Return the [X, Y] coordinate for the center point of the cell that contains the specified text.  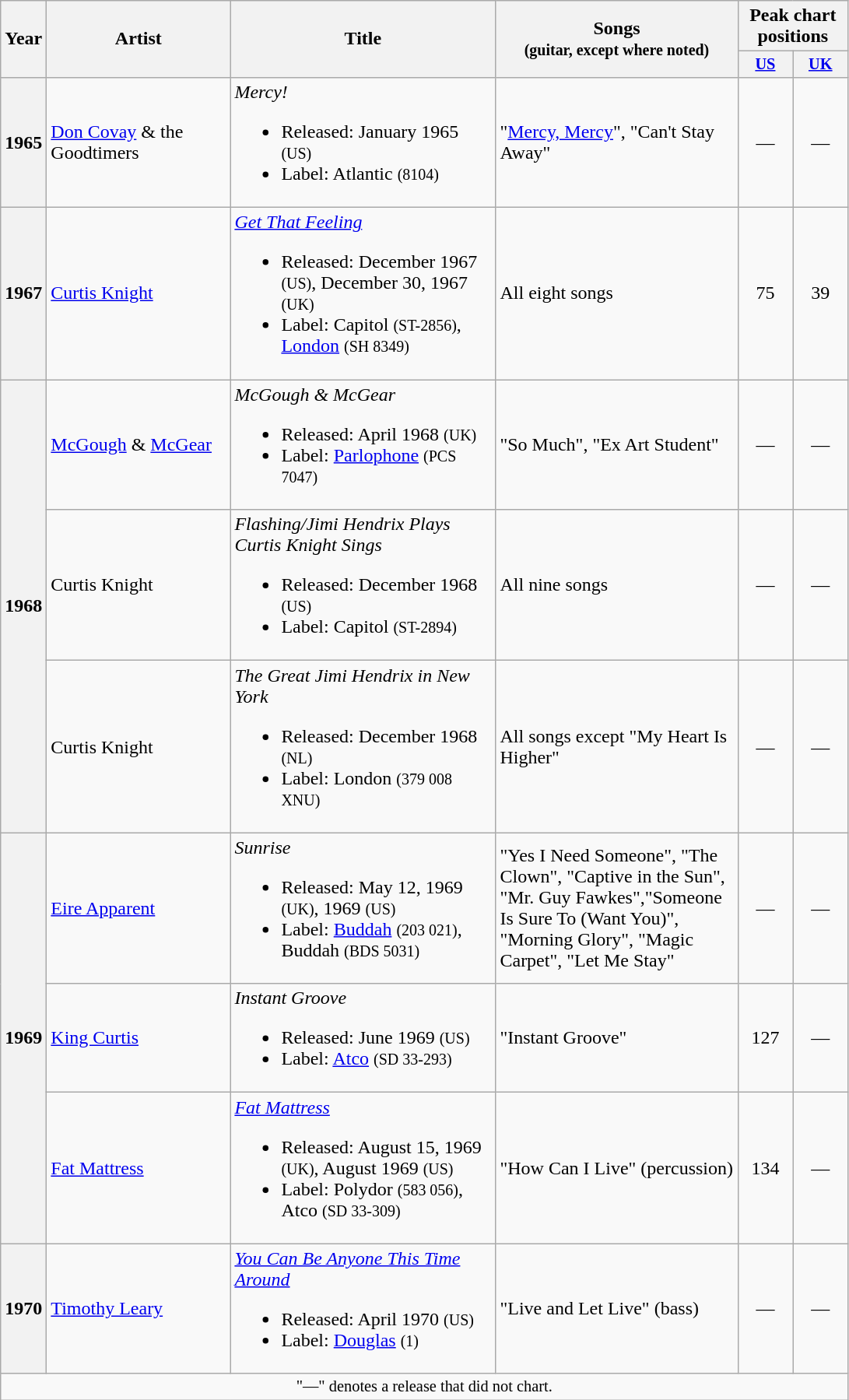
Mercy!Released: January 1965 (US)Label: Atlantic (8104) [363, 142]
Flashing/Jimi Hendrix Plays Curtis Knight SingsReleased: December 1968 (US)Label: Capitol (ST-2894) [363, 585]
39 [820, 294]
McGough & McGearReleased: April 1968 (UK)Label: Parlophone (PCS 7047) [363, 445]
Eire Apparent [139, 908]
Artist [139, 39]
The Great Jimi Hendrix in New YorkReleased: December 1968 (NL)Label: London (379 008 XNU) [363, 747]
1968 [23, 606]
"Instant Groove" [616, 1038]
US [766, 65]
Peak chart positions [793, 26]
"Mercy, Mercy", "Can't Stay Away" [616, 142]
"—" denotes a release that did not chart. [425, 1387]
Don Covay & the Goodtimers [139, 142]
134 [766, 1168]
All nine songs [616, 585]
1970 [23, 1309]
1965 [23, 142]
McGough & McGear [139, 445]
"How Can I Live" (percussion) [616, 1168]
All eight songs [616, 294]
Fat MattressReleased: August 15, 1969 (UK), August 1969 (US)Label: Polydor (583 056), Atco (SD 33-309) [363, 1168]
Timothy Leary [139, 1309]
"Live and Let Live" (bass) [616, 1309]
Songs(guitar, except where noted) [616, 39]
You Can Be Anyone This Time AroundReleased: April 1970 (US)Label: Douglas (1) [363, 1309]
UK [820, 65]
"So Much", "Ex Art Student" [616, 445]
Year [23, 39]
SunriseReleased: May 12, 1969 (UK), 1969 (US)Label: Buddah (203 021), Buddah (BDS 5031) [363, 908]
Title [363, 39]
Get That FeelingReleased: December 1967 (US), December 30, 1967 (UK)Label: Capitol (ST-2856), London (SH 8349) [363, 294]
1969 [23, 1038]
1967 [23, 294]
Instant GrooveReleased: June 1969 (US)Label: Atco (SD 33-293) [363, 1038]
Fat Mattress [139, 1168]
127 [766, 1038]
All songs except "My Heart Is Higher" [616, 747]
King Curtis [139, 1038]
75 [766, 294]
